Pinpoint the cell where the given text exists, returning its (x, y) midpoint coordinate. 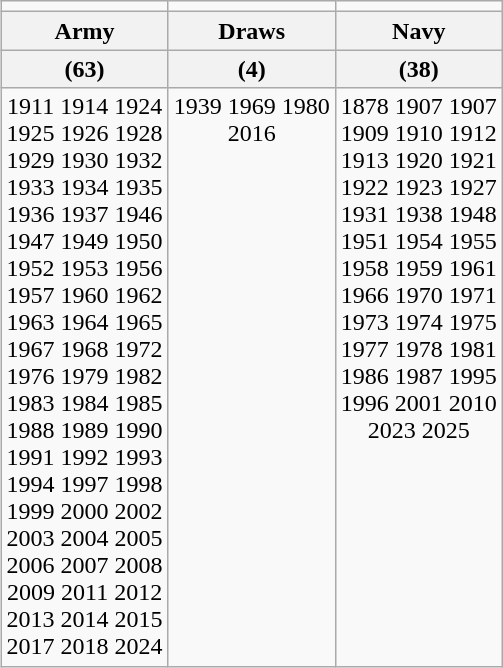
(63) (84, 69)
(38) (418, 69)
(4) (252, 69)
Draws (252, 31)
Navy (418, 31)
Army (84, 31)
1939 1969 19802016 (252, 377)
